From the cell containing the given text, extract its center point as [x, y] coordinate. 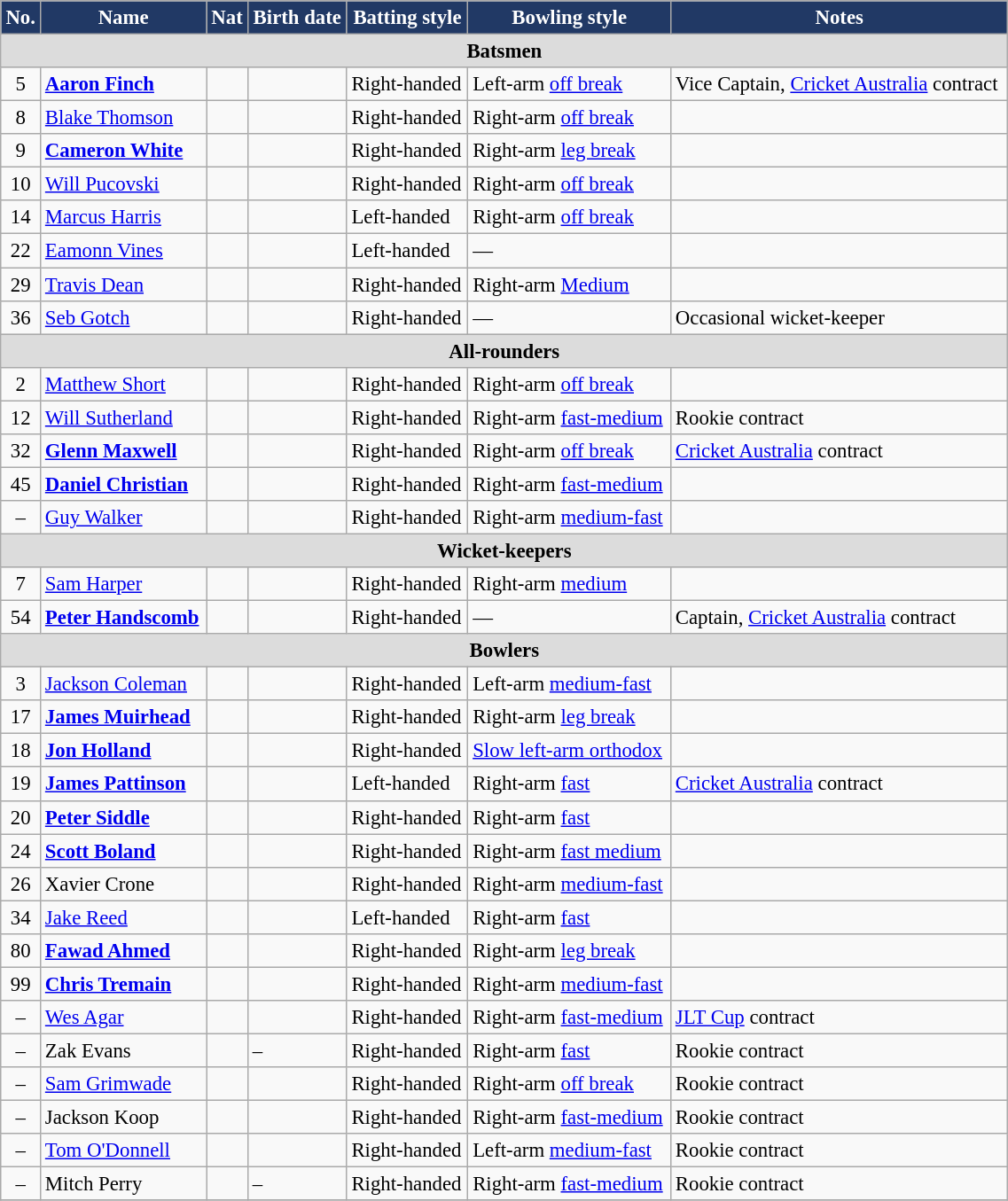
Travis Dean [124, 285]
Seb Gotch [124, 317]
Peter Siddle [124, 817]
Right-arm fast medium [569, 851]
54 [21, 618]
20 [21, 817]
29 [21, 285]
Will Pucovski [124, 184]
Jackson Koop [124, 1118]
Matthew Short [124, 384]
Slow left-arm orthodox [569, 751]
Cameron White [124, 151]
Chris Tremain [124, 984]
Peter Handscomb [124, 618]
9 [21, 151]
80 [21, 951]
2 [21, 384]
14 [21, 217]
Right-arm Medium [569, 285]
Fawad Ahmed [124, 951]
Name [124, 18]
17 [21, 717]
10 [21, 184]
Notes [840, 18]
All-rounders [504, 351]
No. [21, 18]
Bowlers [504, 651]
19 [21, 784]
Jackson Coleman [124, 684]
34 [21, 917]
Glenn Maxwell [124, 451]
Left-arm off break [569, 84]
Zak Evans [124, 1050]
Batsmen [504, 51]
Mitch Perry [124, 1184]
Scott Boland [124, 851]
Nat [227, 18]
32 [21, 451]
Blake Thomson [124, 118]
Tom O'Donnell [124, 1150]
JLT Cup contract [840, 1018]
Jon Holland [124, 751]
7 [21, 584]
8 [21, 118]
James Pattinson [124, 784]
Wes Agar [124, 1018]
Batting style [408, 18]
Sam Harper [124, 584]
Wicket-keepers [504, 550]
24 [21, 851]
Sam Grimwade [124, 1084]
Guy Walker [124, 518]
James Muirhead [124, 717]
Aaron Finch [124, 84]
99 [21, 984]
12 [21, 417]
5 [21, 84]
Daniel Christian [124, 484]
36 [21, 317]
3 [21, 684]
Captain, Cricket Australia contract [840, 618]
Right-arm medium [569, 584]
18 [21, 751]
Birth date [297, 18]
22 [21, 251]
Xavier Crone [124, 884]
Bowling style [569, 18]
45 [21, 484]
Eamonn Vines [124, 251]
Marcus Harris [124, 217]
Will Sutherland [124, 417]
Occasional wicket-keeper [840, 317]
Jake Reed [124, 917]
Vice Captain, Cricket Australia contract [840, 84]
26 [21, 884]
